Detect which cell encompasses the target text, then output its [x, y] center coordinate. 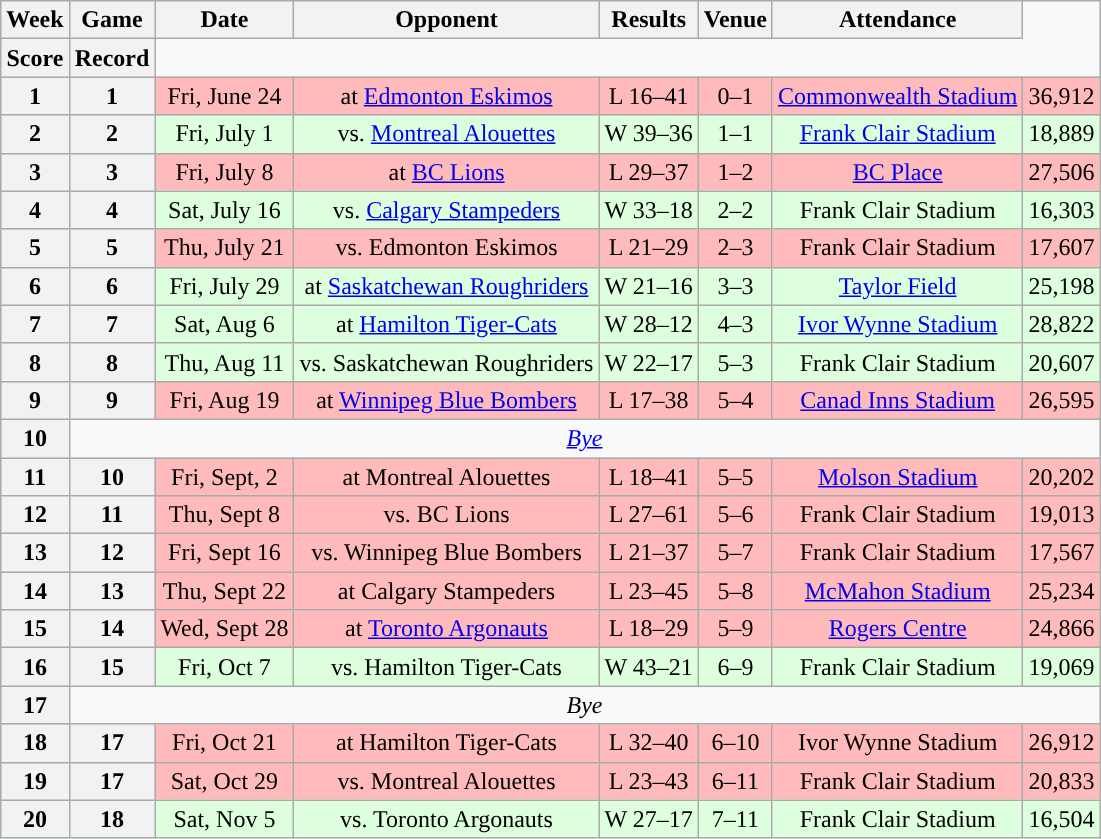
Attendance [897, 20]
Thu, Sept 8 [224, 515]
Wed, Sept 28 [224, 629]
1–2 [735, 172]
L 16–41 [648, 96]
L 32–40 [648, 743]
at BC Lions [446, 172]
Record [112, 58]
W 33–18 [648, 210]
L 18–29 [648, 629]
L 18–41 [648, 477]
6–10 [735, 743]
19,069 [1062, 667]
Taylor Field [897, 286]
5–9 [735, 629]
Venue [735, 20]
at Winnipeg Blue Bombers [446, 400]
17,567 [1062, 553]
Thu, July 21 [224, 248]
L 21–37 [648, 553]
W 39–36 [648, 134]
5–3 [735, 362]
vs. Hamilton Tiger-Cats [446, 667]
vs. Calgary Stampeders [446, 210]
W 28–12 [648, 324]
Sat, Oct 29 [224, 781]
at Toronto Argonauts [446, 629]
16,303 [1062, 210]
5–6 [735, 515]
Fri, July 8 [224, 172]
Fri, June 24 [224, 96]
W 27–17 [648, 819]
L 17–38 [648, 400]
25,198 [1062, 286]
18,889 [1062, 134]
4–3 [735, 324]
vs. Saskatchewan Roughriders [446, 362]
L 23–43 [648, 781]
19,013 [1062, 515]
25,234 [1062, 591]
5–5 [735, 477]
24,866 [1062, 629]
5–4 [735, 400]
6–11 [735, 781]
6–9 [735, 667]
Rogers Centre [897, 629]
Canad Inns Stadium [897, 400]
vs. Edmonton Eskimos [446, 248]
Sat, July 16 [224, 210]
W 21–16 [648, 286]
26,595 [1062, 400]
Opponent [446, 20]
Molson Stadium [897, 477]
17,607 [1062, 248]
at Calgary Stampeders [446, 591]
2–3 [735, 248]
Fri, Aug 19 [224, 400]
at Saskatchewan Roughriders [446, 286]
20,833 [1062, 781]
0–1 [735, 96]
7–11 [735, 819]
L 27–61 [648, 515]
McMahon Stadium [897, 591]
16 [35, 667]
vs. Toronto Argonauts [446, 819]
W 22–17 [648, 362]
20 [35, 819]
L 29–37 [648, 172]
Results [648, 20]
26,912 [1062, 743]
2–2 [735, 210]
Game [112, 20]
Fri, Oct 21 [224, 743]
BC Place [897, 172]
Commonwealth Stadium [897, 96]
20,202 [1062, 477]
Date [224, 20]
1–1 [735, 134]
Week [35, 20]
Score [35, 58]
28,822 [1062, 324]
W 43–21 [648, 667]
36,912 [1062, 96]
at Edmonton Eskimos [446, 96]
16,504 [1062, 819]
20,607 [1062, 362]
3–3 [735, 286]
27,506 [1062, 172]
Fri, July 29 [224, 286]
Fri, July 1 [224, 134]
at Montreal Alouettes [446, 477]
Fri, Sept 16 [224, 553]
vs. Winnipeg Blue Bombers [446, 553]
L 23–45 [648, 591]
L 21–29 [648, 248]
19 [35, 781]
vs. BC Lions [446, 515]
Thu, Aug 11 [224, 362]
Fri, Sept, 2 [224, 477]
5–8 [735, 591]
Fri, Oct 7 [224, 667]
5–7 [735, 553]
Thu, Sept 22 [224, 591]
Sat, Aug 6 [224, 324]
Sat, Nov 5 [224, 819]
